Extract the (X, Y) coordinate from the center of the cell holding the provided text.  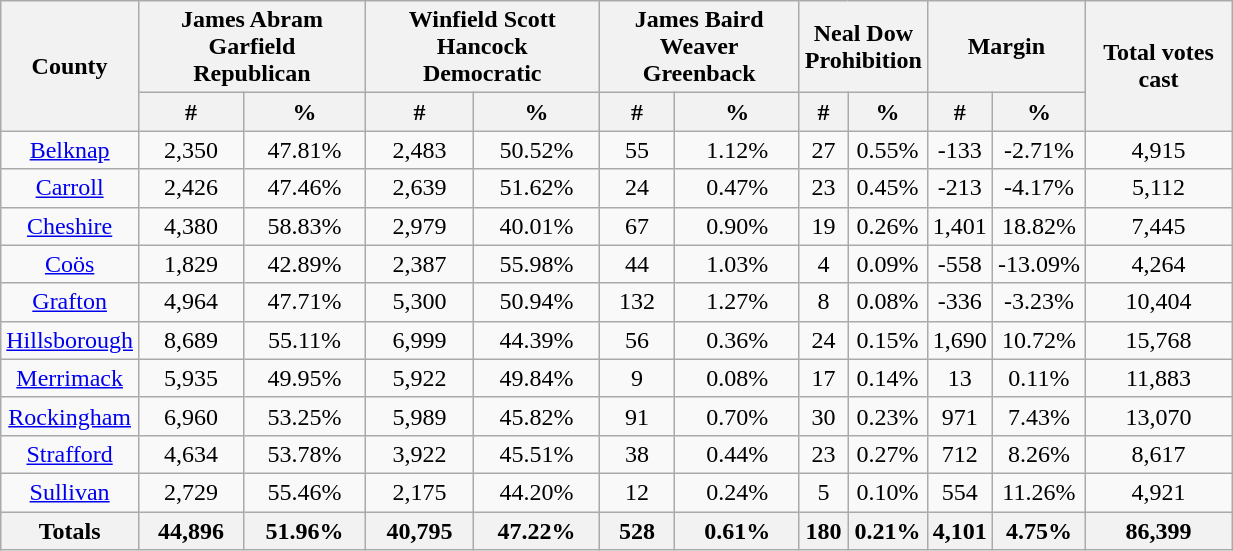
86,399 (1158, 531)
0.61% (737, 531)
Margin (1006, 47)
1.03% (737, 264)
4,915 (1158, 150)
13 (960, 378)
-13.09% (1038, 264)
0.21% (888, 531)
554 (960, 492)
0.45% (888, 188)
40.01% (536, 226)
47.71% (305, 302)
2,979 (419, 226)
1.27% (737, 302)
Total votes cast (1158, 66)
712 (960, 454)
49.95% (305, 378)
49.84% (536, 378)
0.55% (888, 150)
2,483 (419, 150)
2,387 (419, 264)
Sullivan (70, 492)
5,112 (1158, 188)
0.24% (737, 492)
55 (637, 150)
0.09% (888, 264)
5,935 (190, 378)
44.39% (536, 340)
11,883 (1158, 378)
James Baird WeaverGreenback (699, 47)
44 (637, 264)
-133 (960, 150)
2,426 (190, 188)
-558 (960, 264)
27 (824, 150)
44.20% (536, 492)
Neal DowProhibition (863, 47)
7.43% (1038, 416)
6,960 (190, 416)
5,922 (419, 378)
91 (637, 416)
4,964 (190, 302)
1,690 (960, 340)
0.14% (888, 378)
47.81% (305, 150)
0.11% (1038, 378)
58.83% (305, 226)
10,404 (1158, 302)
10.72% (1038, 340)
Carroll (70, 188)
67 (637, 226)
5 (824, 492)
Cheshire (70, 226)
15,768 (1158, 340)
Totals (70, 531)
Grafton (70, 302)
13,070 (1158, 416)
30 (824, 416)
4,380 (190, 226)
2,350 (190, 150)
0.23% (888, 416)
Hillsborough (70, 340)
44,896 (190, 531)
971 (960, 416)
55.11% (305, 340)
19 (824, 226)
-2.71% (1038, 150)
4,264 (1158, 264)
180 (824, 531)
3,922 (419, 454)
0.27% (888, 454)
6,999 (419, 340)
Strafford (70, 454)
55.46% (305, 492)
8,689 (190, 340)
45.51% (536, 454)
-213 (960, 188)
4,634 (190, 454)
56 (637, 340)
1,401 (960, 226)
5,300 (419, 302)
0.47% (737, 188)
50.94% (536, 302)
47.22% (536, 531)
Winfield Scott HancockDemocratic (482, 47)
-3.23% (1038, 302)
51.62% (536, 188)
7,445 (1158, 226)
-4.17% (1038, 188)
4 (824, 264)
0.26% (888, 226)
11.26% (1038, 492)
4,101 (960, 531)
9 (637, 378)
0.90% (737, 226)
0.15% (888, 340)
50.52% (536, 150)
55.98% (536, 264)
2,729 (190, 492)
1.12% (737, 150)
132 (637, 302)
0.36% (737, 340)
Coös (70, 264)
38 (637, 454)
8 (824, 302)
0.70% (737, 416)
-336 (960, 302)
5,989 (419, 416)
17 (824, 378)
45.82% (536, 416)
2,639 (419, 188)
8.26% (1038, 454)
42.89% (305, 264)
1,829 (190, 264)
Rockingham (70, 416)
Belknap (70, 150)
18.82% (1038, 226)
53.25% (305, 416)
53.78% (305, 454)
2,175 (419, 492)
4,921 (1158, 492)
528 (637, 531)
51.96% (305, 531)
4.75% (1038, 531)
James Abram GarfieldRepublican (252, 47)
40,795 (419, 531)
Merrimack (70, 378)
0.44% (737, 454)
8,617 (1158, 454)
12 (637, 492)
County (70, 66)
0.10% (888, 492)
47.46% (305, 188)
